Identify which cell holds the provided text, then report its [X, Y] central coordinate. 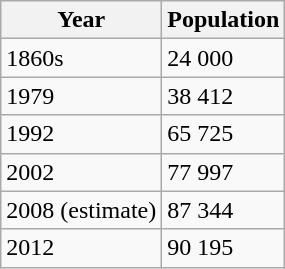
Year [82, 20]
1860s [82, 58]
2008 (estimate) [82, 210]
87 344 [224, 210]
2002 [82, 172]
38 412 [224, 96]
1979 [82, 96]
65 725 [224, 134]
24 000 [224, 58]
77 997 [224, 172]
1992 [82, 134]
Population [224, 20]
2012 [82, 248]
90 195 [224, 248]
